Scan for the cell matching the given text and deliver its (x, y) coordinate at center. 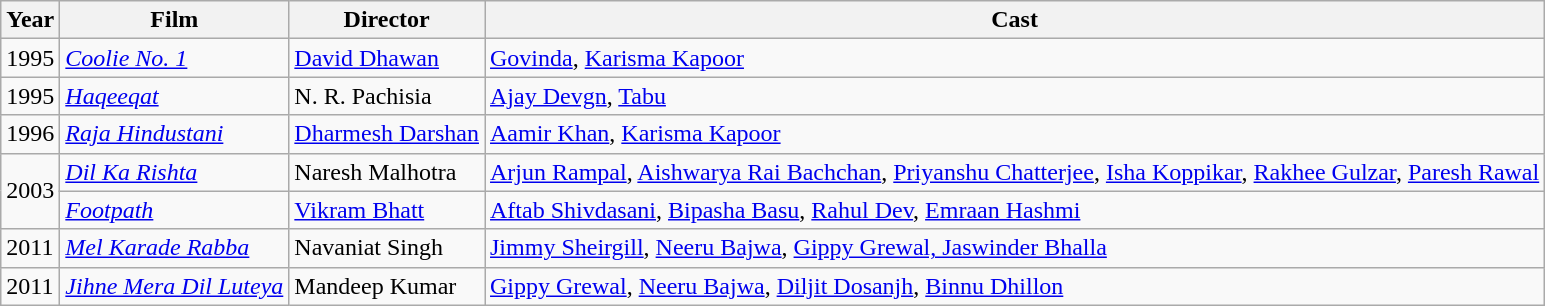
Jimmy Sheirgill, Neeru Bajwa, Gippy Grewal, Jaswinder Bhalla (1014, 248)
Film (174, 20)
Mel Karade Rabba (174, 248)
Dharmesh Darshan (387, 134)
Ajay Devgn, Tabu (1014, 96)
Cast (1014, 20)
N. R. Pachisia (387, 96)
Vikram Bhatt (387, 210)
Arjun Rampal, Aishwarya Rai Bachchan, Priyanshu Chatterjee, Isha Koppikar, Rakhee Gulzar, Paresh Rawal (1014, 172)
Naresh Malhotra (387, 172)
Year (30, 20)
Haqeeqat (174, 96)
Coolie No. 1 (174, 58)
Aamir Khan, Karisma Kapoor (1014, 134)
2003 (30, 191)
Footpath (174, 210)
Aftab Shivdasani, Bipasha Basu, Rahul Dev, Emraan Hashmi (1014, 210)
David Dhawan (387, 58)
Jihne Mera Dil Luteya (174, 286)
Dil Ka Rishta (174, 172)
Raja Hindustani (174, 134)
Navaniat Singh (387, 248)
Director (387, 20)
Gippy Grewal, Neeru Bajwa, Diljit Dosanjh, Binnu Dhillon (1014, 286)
Mandeep Kumar (387, 286)
1996 (30, 134)
Govinda, Karisma Kapoor (1014, 58)
